Return [X, Y] of the center of cell containing provided text 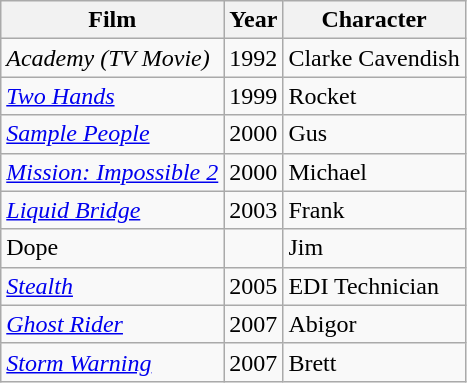
1999 [254, 96]
Mission: Impossible 2 [112, 172]
EDI Technician [374, 286]
Year [254, 20]
Dope [112, 248]
Frank [374, 210]
Storm Warning [112, 362]
1992 [254, 58]
Academy (TV Movie) [112, 58]
Brett [374, 362]
2005 [254, 286]
Liquid Bridge [112, 210]
Ghost Rider [112, 324]
Stealth [112, 286]
Two Hands [112, 96]
Michael [374, 172]
Clarke Cavendish [374, 58]
Character [374, 20]
Film [112, 20]
Gus [374, 134]
Jim [374, 248]
Sample People [112, 134]
2003 [254, 210]
Rocket [374, 96]
Abigor [374, 324]
